Return the (X, Y) coordinate for the center point of the cell that contains the specified text.  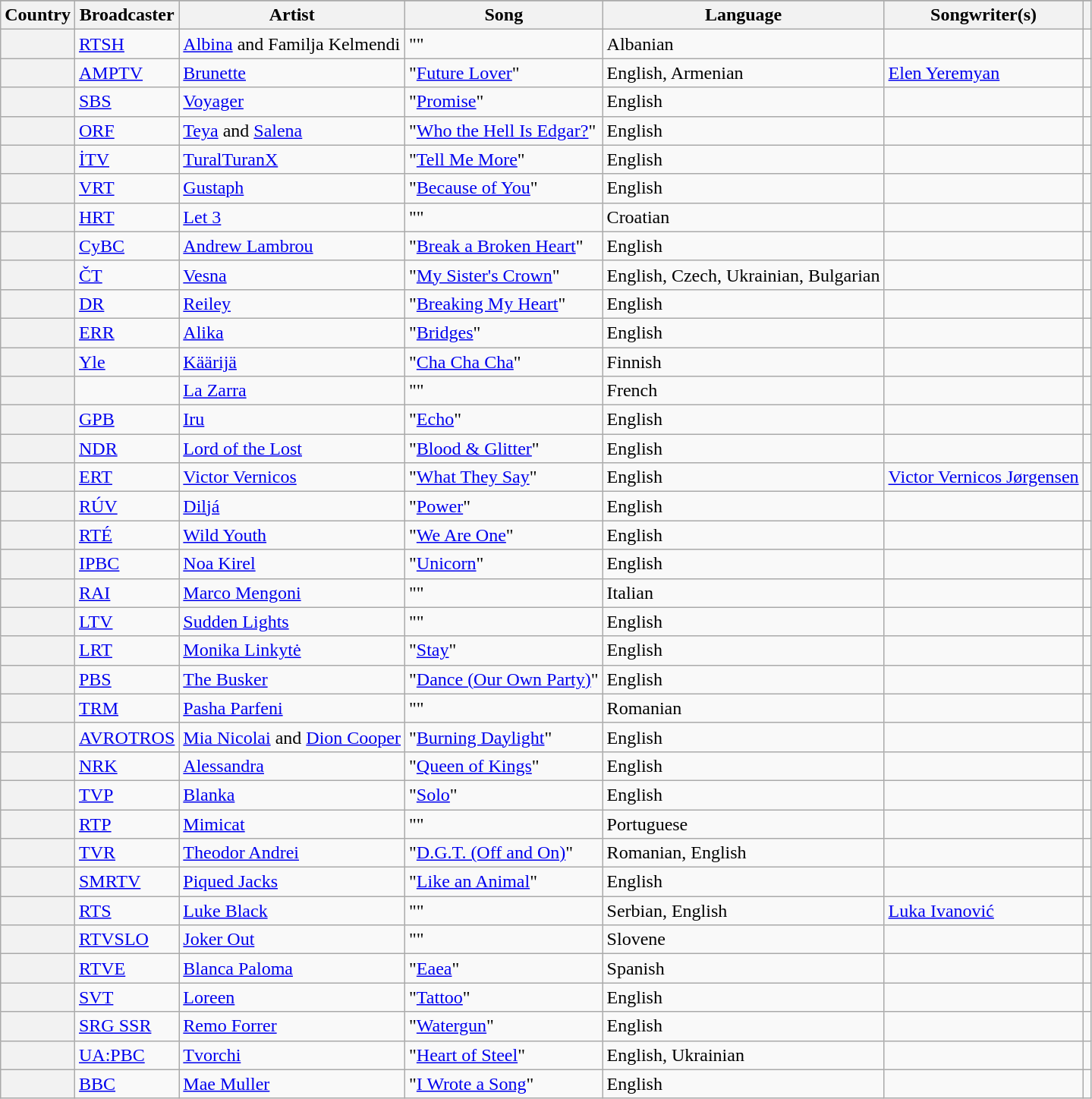
Loreen (292, 997)
RTÉ (126, 535)
GPB (126, 420)
Brunette (292, 73)
"My Sister's Crown" (504, 275)
Vesna (292, 275)
"Who the Hell Is Edgar?" (504, 131)
Voyager (292, 102)
Yle (126, 362)
Sudden Lights (292, 622)
Iru (292, 420)
"Queen of Kings" (504, 766)
CyBC (126, 246)
Alessandra (292, 766)
RÚV (126, 506)
"Stay" (504, 650)
Pasha Parfeni (292, 708)
"Promise" (504, 102)
RTVSLO (126, 940)
UA:PBC (126, 1055)
PBS (126, 679)
Slovene (744, 940)
"What They Say" (504, 477)
Song (504, 15)
"D.G.T. (Off and On)" (504, 853)
AMPTV (126, 73)
NDR (126, 449)
DR (126, 304)
BBC (126, 1084)
"Like an Animal" (504, 882)
Italian (744, 593)
TVP (126, 795)
Luke Black (292, 911)
"Dance (Our Own Party)" (504, 679)
"Tattoo" (504, 997)
Wild Youth (292, 535)
Albanian (744, 44)
Gustaph (292, 188)
Spanish (744, 968)
ORF (126, 131)
English, Czech, Ukrainian, Bulgarian (744, 275)
Artist (292, 15)
Mimicat (292, 823)
Serbian, English (744, 911)
Romanian, English (744, 853)
Reiley (292, 304)
TRM (126, 708)
"We Are One" (504, 535)
TVR (126, 853)
SRG SSR (126, 1026)
"Breaking My Heart" (504, 304)
Croatian (744, 217)
SBS (126, 102)
NRK (126, 766)
La Zarra (292, 391)
RTS (126, 911)
Noa Kirel (292, 564)
"Blood & Glitter" (504, 449)
ČT (126, 275)
Monika Linkytė (292, 650)
ERT (126, 477)
"I Wrote a Song" (504, 1084)
Alika (292, 332)
Country (38, 15)
Diljá (292, 506)
Songwriter(s) (983, 15)
"Because of You" (504, 188)
Language (744, 15)
"Unicorn" (504, 564)
RTP (126, 823)
Tvorchi (292, 1055)
Mae Muller (292, 1084)
Romanian (744, 708)
SMRTV (126, 882)
VRT (126, 188)
İTV (126, 159)
Theodor Andrei (292, 853)
Mia Nicolai and Dion Cooper (292, 737)
SVT (126, 997)
"Watergun" (504, 1026)
AVROTROS (126, 737)
Broadcaster (126, 15)
Blanca Paloma (292, 968)
RTVE (126, 968)
French (744, 391)
ERR (126, 332)
Victor Vernicos (292, 477)
Joker Out (292, 940)
Let 3 (292, 217)
IPBC (126, 564)
"Power" (504, 506)
Portuguese (744, 823)
LTV (126, 622)
"Solo" (504, 795)
RAI (126, 593)
Lord of the Lost (292, 449)
Piqued Jacks (292, 882)
Luka Ivanović (983, 911)
TuralTuranX (292, 159)
English, Armenian (744, 73)
Marco Mengoni (292, 593)
Käärijä (292, 362)
HRT (126, 217)
"Echo" (504, 420)
LRT (126, 650)
"Bridges" (504, 332)
"Tell Me More" (504, 159)
English, Ukrainian (744, 1055)
"Eaea" (504, 968)
"Break a Broken Heart" (504, 246)
Albina and Familja Kelmendi (292, 44)
"Cha Cha Cha" (504, 362)
Blanka (292, 795)
"Heart of Steel" (504, 1055)
Victor Vernicos Jørgensen (983, 477)
Elen Yeremyan (983, 73)
Andrew Lambrou (292, 246)
"Burning Daylight" (504, 737)
The Busker (292, 679)
RTSH (126, 44)
Remo Forrer (292, 1026)
Teya and Salena (292, 131)
"Future Lover" (504, 73)
Finnish (744, 362)
